Return [x, y] of the center of cell containing provided text 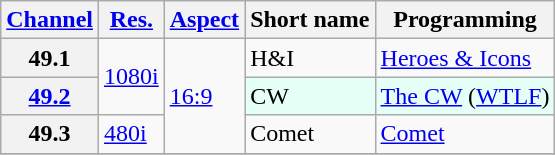
Short name [310, 20]
The CW (WTLF) [465, 96]
49.2 [50, 96]
CW [310, 96]
480i [132, 134]
16:9 [204, 96]
1080i [132, 77]
Channel [50, 20]
Heroes & Icons [465, 58]
49.1 [50, 58]
49.3 [50, 134]
Programming [465, 20]
Res. [132, 20]
Aspect [204, 20]
H&I [310, 58]
